Search for the cell housing the specified text and yield its (X, Y) center coordinate. 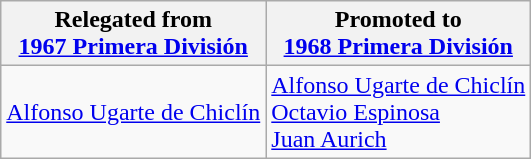
Alfonso Ugarte de Chiclín Octavio Espinosa Juan Aurich (398, 112)
Alfonso Ugarte de Chiclín (134, 112)
Relegated from1967 Primera División (134, 34)
Promoted to1968 Primera División (398, 34)
